Detect which cell encompasses the target text, then output its (x, y) center coordinate. 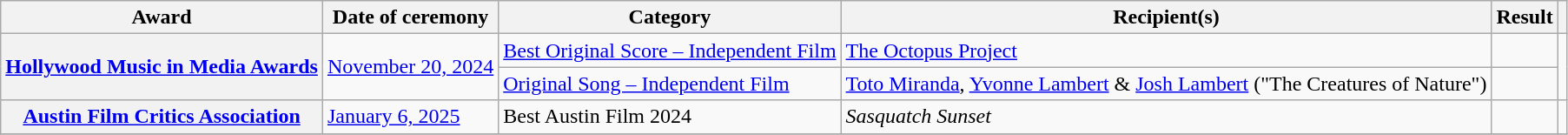
January 6, 2025 (410, 117)
Best Original Score – Independent Film (670, 51)
The Octopus Project (1166, 51)
Result (1525, 17)
Hollywood Music in Media Awards (162, 67)
Original Song – Independent Film (670, 84)
November 20, 2024 (410, 67)
Category (670, 17)
Toto Miranda, Yvonne Lambert & Josh Lambert ("The Creatures of Nature") (1166, 84)
Recipient(s) (1166, 17)
Date of ceremony (410, 17)
Best Austin Film 2024 (670, 117)
Austin Film Critics Association (162, 117)
Sasquatch Sunset (1166, 117)
Award (162, 17)
